Capture the cell that displays the provided text and extract its [x, y] central coordinate. 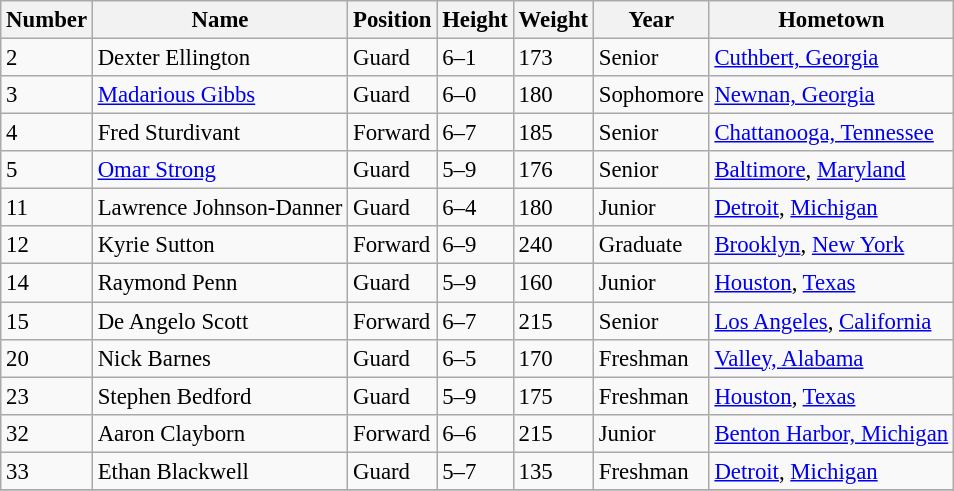
240 [553, 245]
Valley, Alabama [831, 358]
Name [220, 20]
12 [47, 245]
11 [47, 208]
Los Angeles, California [831, 321]
6–1 [475, 58]
33 [47, 471]
Newnan, Georgia [831, 95]
Lawrence Johnson-Danner [220, 208]
4 [47, 133]
14 [47, 283]
Height [475, 20]
Raymond Penn [220, 283]
Aaron Clayborn [220, 433]
185 [553, 133]
176 [553, 170]
Cuthbert, Georgia [831, 58]
Baltimore, Maryland [831, 170]
Fred Sturdivant [220, 133]
175 [553, 396]
3 [47, 95]
Dexter Ellington [220, 58]
Sophomore [651, 95]
6–6 [475, 433]
Number [47, 20]
Hometown [831, 20]
Nick Barnes [220, 358]
5–7 [475, 471]
6–9 [475, 245]
Chattanooga, Tennessee [831, 133]
Graduate [651, 245]
Year [651, 20]
2 [47, 58]
Benton Harbor, Michigan [831, 433]
20 [47, 358]
32 [47, 433]
6–5 [475, 358]
6–4 [475, 208]
15 [47, 321]
173 [553, 58]
23 [47, 396]
Omar Strong [220, 170]
135 [553, 471]
Brooklyn, New York [831, 245]
Stephen Bedford [220, 396]
6–0 [475, 95]
Kyrie Sutton [220, 245]
Ethan Blackwell [220, 471]
170 [553, 358]
Position [392, 20]
De Angelo Scott [220, 321]
5 [47, 170]
Madarious Gibbs [220, 95]
Weight [553, 20]
160 [553, 283]
